Capture the cell that displays the provided text and extract its (x, y) central coordinate. 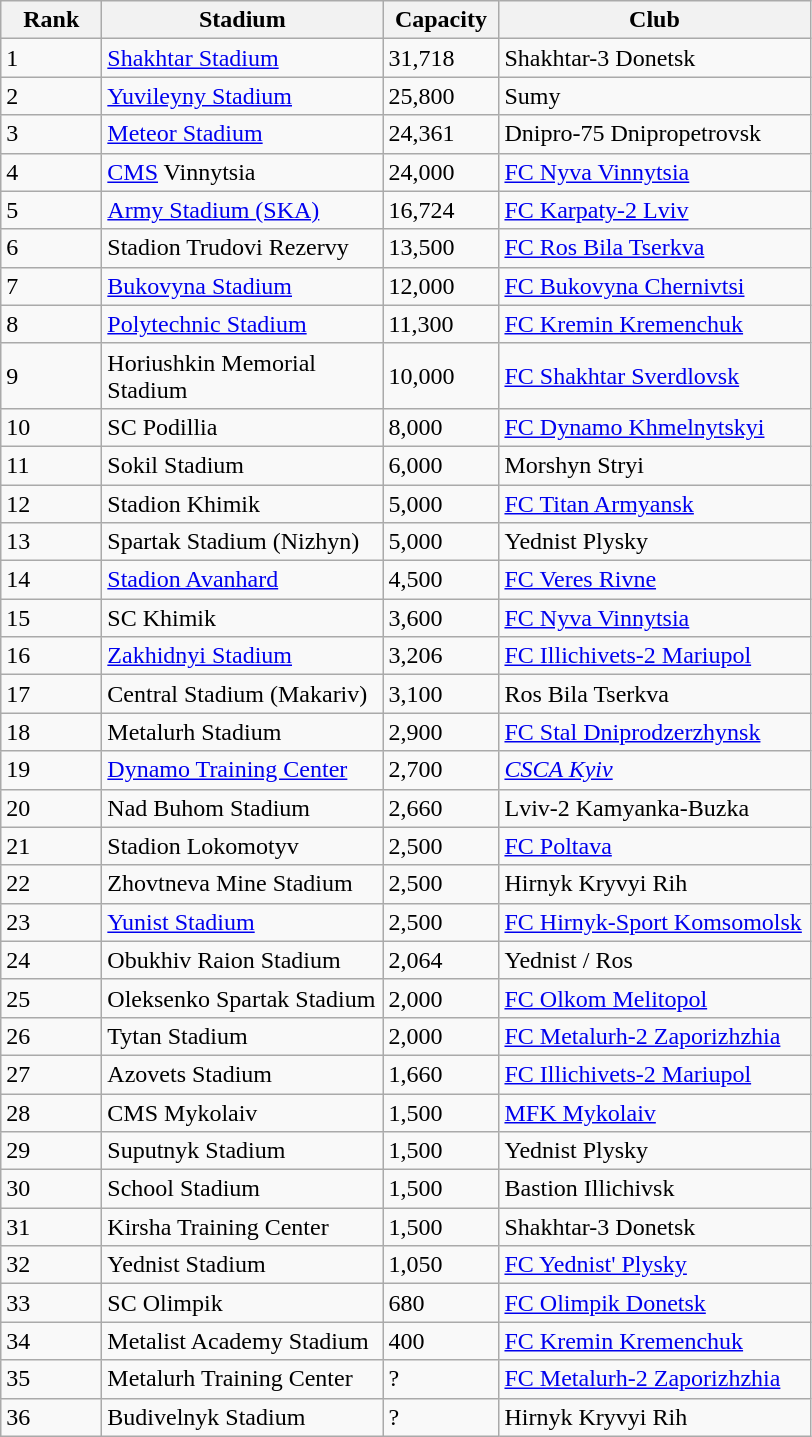
1 (52, 58)
2,660 (441, 808)
Metalist Academy Stadium (242, 1341)
35 (52, 1379)
30 (52, 1189)
CMS Mykolaiv (242, 1113)
400 (441, 1341)
13,500 (441, 248)
3,600 (441, 618)
Dnipro-75 Dnipropetrovsk (654, 134)
CMS Vinnytsia (242, 172)
10 (52, 427)
Sumy (654, 96)
3 (52, 134)
Stadion Trudovi Rezervy (242, 248)
36 (52, 1417)
Spartak Stadium (Nizhyn) (242, 542)
4,500 (441, 580)
Horiushkin Memorial Stadium (242, 376)
10,000 (441, 376)
Morshyn Stryi (654, 465)
Nad Buhom Stadium (242, 808)
24,361 (441, 134)
Yednist / Ros (654, 960)
Zhovtneva Mine Stadium (242, 884)
29 (52, 1151)
Meteor Stadium (242, 134)
2,700 (441, 770)
6,000 (441, 465)
12,000 (441, 286)
Bukovyna Stadium (242, 286)
SC Olimpik (242, 1303)
11 (52, 465)
25,800 (441, 96)
16,724 (441, 210)
18 (52, 732)
FC Hirnyk-Sport Komsomolsk (654, 922)
Stadium (242, 20)
31 (52, 1227)
FC Veres Rivne (654, 580)
Metalurh Training Center (242, 1379)
28 (52, 1113)
Yednist Stadium (242, 1265)
FC Poltava (654, 846)
FC Titan Armyansk (654, 503)
FC Bukovyna Chernivtsi (654, 286)
3,100 (441, 694)
Yuvileyny Stadium (242, 96)
Kirsha Training Center (242, 1227)
FC Shakhtar Sverdlovsk (654, 376)
24,000 (441, 172)
Central Stadium (Makariv) (242, 694)
21 (52, 846)
4 (52, 172)
24 (52, 960)
Lviv-2 Kamyanka-Buzka (654, 808)
25 (52, 998)
Azovets Stadium (242, 1074)
Metalurh Stadium (242, 732)
Rank (52, 20)
SC Podillia (242, 427)
Yunist Stadium (242, 922)
FC Yednist' Plysky (654, 1265)
FC Olimpik Donetsk (654, 1303)
2 (52, 96)
SC Khimik (242, 618)
2,900 (441, 732)
12 (52, 503)
FC Dynamo Khmelnytskyi (654, 427)
Stadion Khimik (242, 503)
34 (52, 1341)
26 (52, 1036)
FC Olkom Melitopol (654, 998)
8 (52, 324)
7 (52, 286)
Obukhiv Raion Stadium (242, 960)
FC Ros Bila Tserkva (654, 248)
17 (52, 694)
6 (52, 248)
Suputnyk Stadium (242, 1151)
2,064 (441, 960)
15 (52, 618)
Club (654, 20)
CSCA Kyiv (654, 770)
Zakhidnyi Stadium (242, 656)
Tytan Stadium (242, 1036)
13 (52, 542)
Budivelnyk Stadium (242, 1417)
Capacity (441, 20)
20 (52, 808)
32 (52, 1265)
Stadion Avanhard (242, 580)
Stadion Lokomotyv (242, 846)
3,206 (441, 656)
Ros Bila Tserkva (654, 694)
Oleksenko Spartak Stadium (242, 998)
Polytechnic Stadium (242, 324)
680 (441, 1303)
Dynamo Training Center (242, 770)
16 (52, 656)
FC Stal Dniprodzerzhynsk (654, 732)
27 (52, 1074)
MFK Mykolaiv (654, 1113)
22 (52, 884)
5 (52, 210)
Shakhtar Stadium (242, 58)
1,660 (441, 1074)
11,300 (441, 324)
Sokil Stadium (242, 465)
14 (52, 580)
Bastion Illichivsk (654, 1189)
19 (52, 770)
Army Stadium (SKA) (242, 210)
FC Karpaty-2 Lviv (654, 210)
33 (52, 1303)
9 (52, 376)
23 (52, 922)
1,050 (441, 1265)
31,718 (441, 58)
8,000 (441, 427)
School Stadium (242, 1189)
